Scan for the cell matching the given text and deliver its [x, y] coordinate at center. 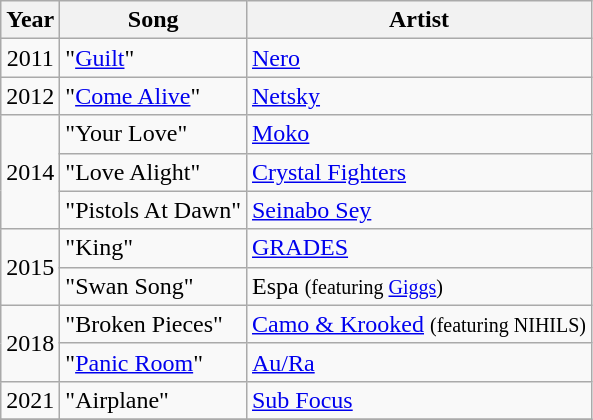
"King" [154, 248]
2011 [30, 58]
"Swan Song" [154, 286]
Nero [418, 58]
Au/Ra [418, 362]
"Come Alive" [154, 96]
2018 [30, 343]
Sub Focus [418, 400]
"Broken Pieces" [154, 324]
Year [30, 20]
"Pistols At Dawn" [154, 210]
Seinabo Sey [418, 210]
2015 [30, 267]
Camo & Krooked (featuring NIHILS) [418, 324]
2021 [30, 400]
Moko [418, 134]
Artist [418, 20]
"Guilt" [154, 58]
Netsky [418, 96]
"Your Love" [154, 134]
Espa (featuring Giggs) [418, 286]
Crystal Fighters [418, 172]
GRADES [418, 248]
2012 [30, 96]
"Airplane" [154, 400]
2014 [30, 172]
"Love Alight" [154, 172]
Song [154, 20]
"Panic Room" [154, 362]
